From the cell containing the given text, extract its center point as [X, Y] coordinate. 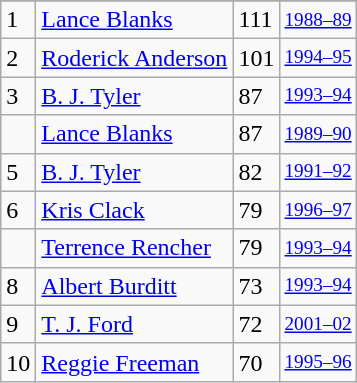
10 [18, 362]
8 [18, 286]
1989–90 [318, 134]
72 [256, 324]
6 [18, 210]
Kris Clack [134, 210]
9 [18, 324]
73 [256, 286]
2 [18, 58]
1 [18, 20]
82 [256, 172]
Reggie Freeman [134, 362]
Albert Burditt [134, 286]
101 [256, 58]
70 [256, 362]
Roderick Anderson [134, 58]
1995–96 [318, 362]
Terrence Rencher [134, 248]
T. J. Ford [134, 324]
2001–02 [318, 324]
1991–92 [318, 172]
1994–95 [318, 58]
5 [18, 172]
3 [18, 96]
1988–89 [318, 20]
111 [256, 20]
1996–97 [318, 210]
